Determine the [x, y] coordinate at the center of the cell enclosing the given text.  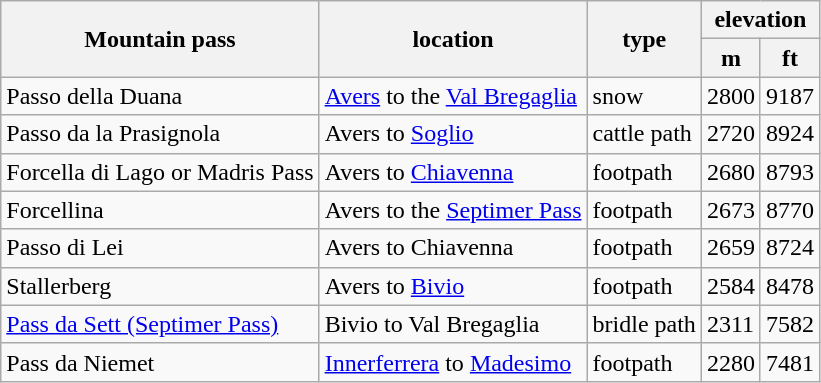
cattle path [644, 134]
snow [644, 96]
8793 [790, 172]
Forcellina [160, 210]
Avers to Soglio [453, 134]
elevation [760, 20]
Forcella di Lago or Madris Pass [160, 172]
8924 [790, 134]
Innerferrera to Madesimo [453, 362]
2280 [730, 362]
Avers to the Val Bregaglia [453, 96]
2673 [730, 210]
Bivio to Val Bregaglia [453, 324]
Passo di Lei [160, 248]
8724 [790, 248]
2311 [730, 324]
Avers to the Septimer Pass [453, 210]
7481 [790, 362]
ft [790, 58]
2800 [730, 96]
Pass da Niemet [160, 362]
Passo da la Prasignola [160, 134]
Passo della Duana [160, 96]
7582 [790, 324]
2584 [730, 286]
9187 [790, 96]
2680 [730, 172]
2720 [730, 134]
Pass da Sett (Septimer Pass) [160, 324]
Avers to Bivio [453, 286]
type [644, 39]
8770 [790, 210]
8478 [790, 286]
Mountain pass [160, 39]
location [453, 39]
2659 [730, 248]
Stallerberg [160, 286]
m [730, 58]
bridle path [644, 324]
